Provide the [x, y] coordinate of the cell's center where the given text is located.  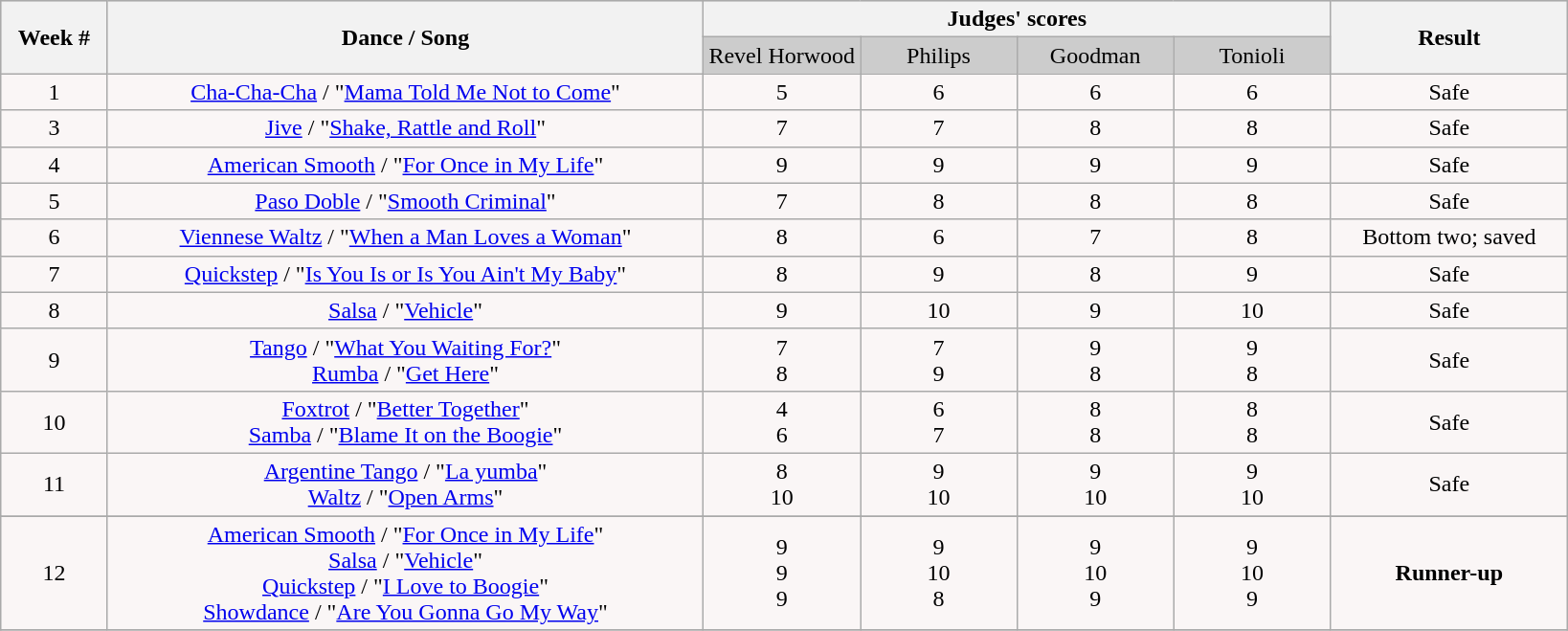
Result [1449, 37]
78 [782, 360]
Jive / "Shake, Rattle and Roll" [406, 128]
11 [54, 485]
American Smooth / "For Once in My Life"Salsa / "Vehicle"Quickstep / "I Love to Boogie"Showdance / "Are You Gonna Go My Way" [406, 573]
12 [54, 573]
Week # [54, 37]
810 [782, 485]
Revel Horwood [782, 56]
Bottom two; saved [1449, 237]
Argentine Tango / "La yumba"Waltz / "Open Arms" [406, 485]
4 [54, 165]
American Smooth / "For Once in My Life" [406, 165]
46 [782, 421]
Judges' scores [1017, 19]
Quickstep / "Is You Is or Is You Ain't My Baby" [406, 274]
79 [939, 360]
Viennese Waltz / "When a Man Loves a Woman" [406, 237]
9108 [939, 573]
67 [939, 421]
Goodman [1095, 56]
Salsa / "Vehicle" [406, 310]
Dance / Song [406, 37]
Tango / "What You Waiting For?"Rumba / "Get Here" [406, 360]
3 [54, 128]
Cha-Cha-Cha / "Mama Told Me Not to Come" [406, 92]
Foxtrot / "Better Together"Samba / "Blame It on the Boogie" [406, 421]
1 [54, 92]
Paso Doble / "Smooth Criminal" [406, 201]
Tonioli [1252, 56]
Runner-up [1449, 573]
999 [782, 573]
Philips [939, 56]
